Extract the (x, y) coordinate from the center of the cell holding the provided text.  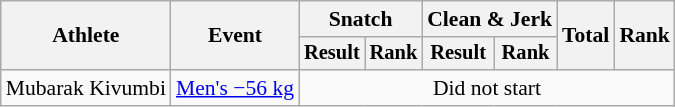
Did not start (487, 88)
Athlete (86, 36)
Total (586, 36)
Event (235, 36)
Clean & Jerk (490, 19)
Snatch (360, 19)
Mubarak Kivumbi (86, 88)
Men's −56 kg (235, 88)
